Return [X, Y] of the center of cell containing provided text 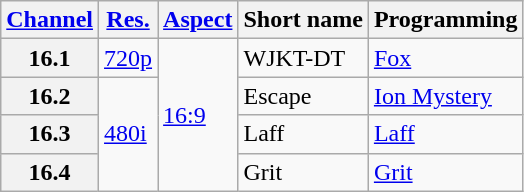
Fox [446, 58]
720p [128, 58]
16.1 [50, 58]
Escape [303, 96]
16:9 [198, 115]
Short name [303, 20]
WJKT-DT [303, 58]
Channel [50, 20]
Res. [128, 20]
16.4 [50, 172]
16.3 [50, 134]
480i [128, 134]
Ion Mystery [446, 96]
Programming [446, 20]
16.2 [50, 96]
Aspect [198, 20]
